For the text-containing cell, return its midpoint in (x, y) coordinate format. 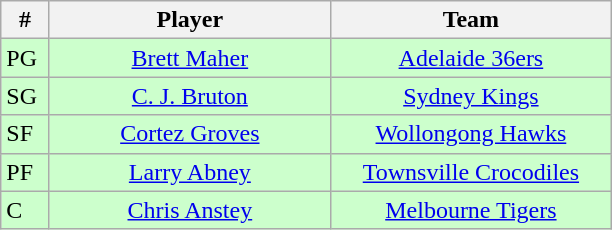
C. J. Bruton (190, 96)
SF (26, 134)
Cortez Groves (190, 134)
Player (190, 20)
Townsville Crocodiles (470, 172)
C (26, 210)
SG (26, 96)
Adelaide 36ers (470, 58)
PF (26, 172)
Sydney Kings (470, 96)
Melbourne Tigers (470, 210)
Brett Maher (190, 58)
Larry Abney (190, 172)
Team (470, 20)
Chris Anstey (190, 210)
PG (26, 58)
Wollongong Hawks (470, 134)
# (26, 20)
